Output the (x, y) coordinate of the center of the cell containing the given text.  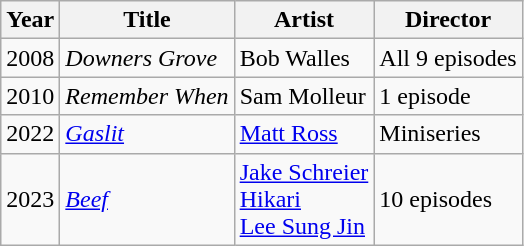
2023 (30, 199)
Director (448, 20)
1 episode (448, 96)
Beef (147, 199)
Gaslit (147, 134)
Artist (304, 20)
Title (147, 20)
Year (30, 20)
All 9 episodes (448, 58)
Downers Grove (147, 58)
10 episodes (448, 199)
2010 (30, 96)
Miniseries (448, 134)
Bob Walles (304, 58)
Sam Molleur (304, 96)
Jake SchreierHikariLee Sung Jin (304, 199)
Matt Ross (304, 134)
2008 (30, 58)
Remember When (147, 96)
2022 (30, 134)
